For the text-containing cell, return its midpoint in (x, y) coordinate format. 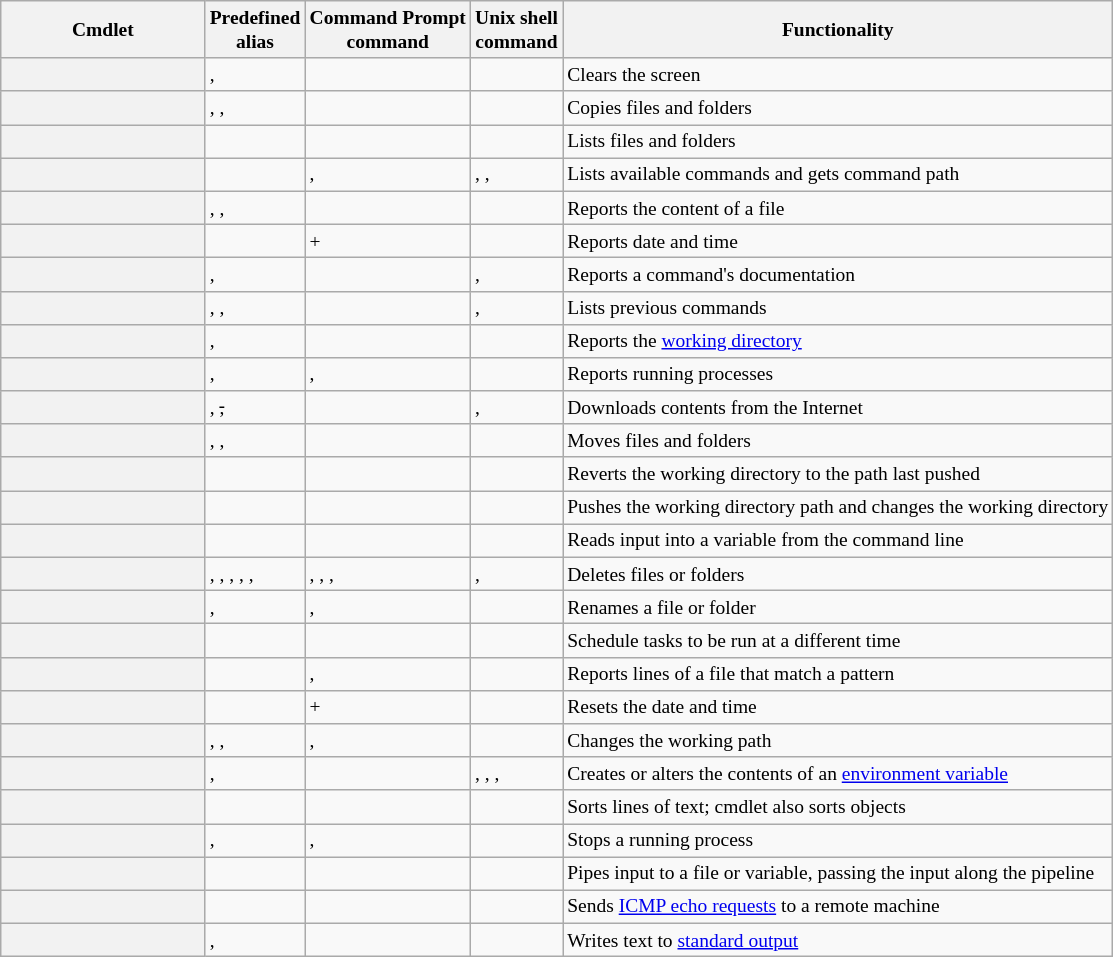
Renames a file or folder (838, 608)
Unix shellcommand (516, 30)
Copies files and folders (838, 108)
Resets the date and time (838, 706)
Reports the content of a file (838, 208)
Lists available commands and gets command path (838, 174)
Reverts the working directory to the path last pushed (838, 474)
Predefinedalias (255, 30)
Pipes input to a file or variable, passing the input along the pipeline (838, 874)
Changes the working path (838, 740)
Schedule tasks to be run at a different time (838, 640)
Reads input into a variable from the command line (838, 540)
Writes text to standard output (838, 940)
Sorts lines of text; cmdlet also sorts objects (838, 806)
Lists files and folders (838, 142)
Reports the working directory (838, 340)
Reports a command's documentation (838, 274)
Reports running processes (838, 374)
Clears the screen (838, 74)
Pushes the working directory path and changes the working directory (838, 508)
Lists previous commands (838, 308)
Reports date and time (838, 240)
Sends ICMP echo requests to a remote machine (838, 906)
, , , , , (255, 574)
Cmdlet (103, 30)
Stops a running process (838, 840)
Moves files and folders (838, 440)
Deletes files or folders (838, 574)
Downloads contents from the Internet (838, 408)
Reports lines of a file that match a pattern (838, 674)
Functionality (838, 30)
Command Promptcommand (388, 30)
Creates or alters the contents of an environment variable (838, 774)
